Extract the [X, Y] coordinate from the center of the cell holding the provided text.  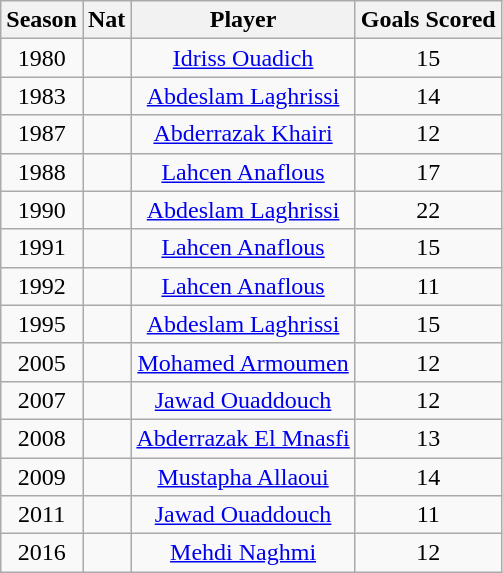
Season [42, 20]
2005 [42, 362]
Idriss Ouadich [243, 58]
1987 [42, 134]
1991 [42, 248]
Goals Scored [428, 20]
1988 [42, 172]
2011 [42, 515]
1983 [42, 96]
1992 [42, 286]
Abderrazak Khairi [243, 134]
Abderrazak El Mnasfi [243, 438]
Mustapha Allaoui [243, 477]
2008 [42, 438]
22 [428, 210]
Player [243, 20]
1990 [42, 210]
2009 [42, 477]
Mehdi Naghmi [243, 553]
1980 [42, 58]
2007 [42, 400]
17 [428, 172]
1995 [42, 324]
Nat [106, 20]
Mohamed Armoumen [243, 362]
2016 [42, 553]
13 [428, 438]
